Capture the cell that displays the provided text and extract its [X, Y] central coordinate. 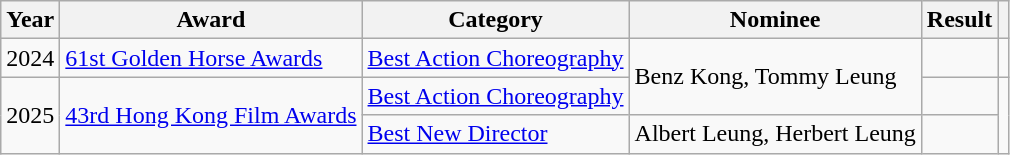
Nominee [775, 20]
2025 [30, 115]
Benz Kong, Tommy Leung [775, 77]
Category [496, 20]
2024 [30, 58]
Award [211, 20]
Result [959, 20]
Year [30, 20]
Albert Leung, Herbert Leung [775, 134]
Best New Director [496, 134]
43rd Hong Kong Film Awards [211, 115]
61st Golden Horse Awards [211, 58]
